Detect which cell encompasses the target text, then output its [x, y] center coordinate. 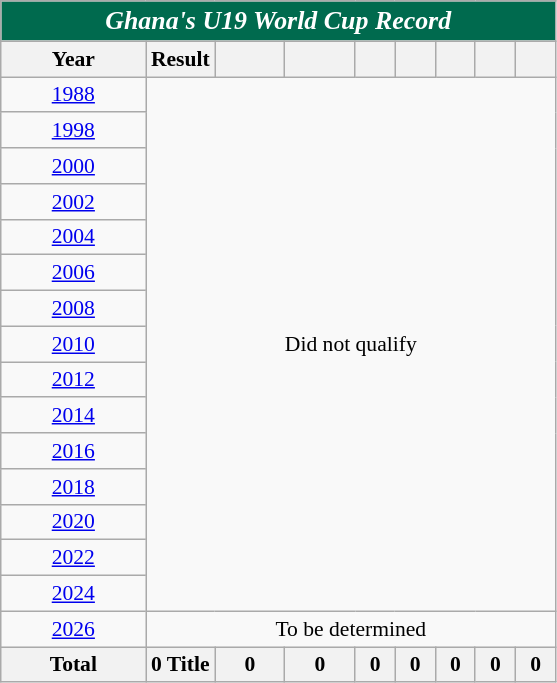
2006 [74, 273]
To be determined [351, 629]
Total [74, 665]
Year [74, 59]
2000 [74, 166]
2024 [74, 594]
Ghana's U19 World Cup Record [278, 21]
2010 [74, 344]
2020 [74, 522]
1998 [74, 131]
2004 [74, 237]
0 Title [180, 665]
2022 [74, 558]
Result [180, 59]
2002 [74, 202]
2018 [74, 487]
Did not qualify [351, 344]
2012 [74, 380]
2014 [74, 416]
1988 [74, 95]
2016 [74, 451]
2008 [74, 309]
2026 [74, 629]
